From the cell containing the given text, extract its center point as (X, Y) coordinate. 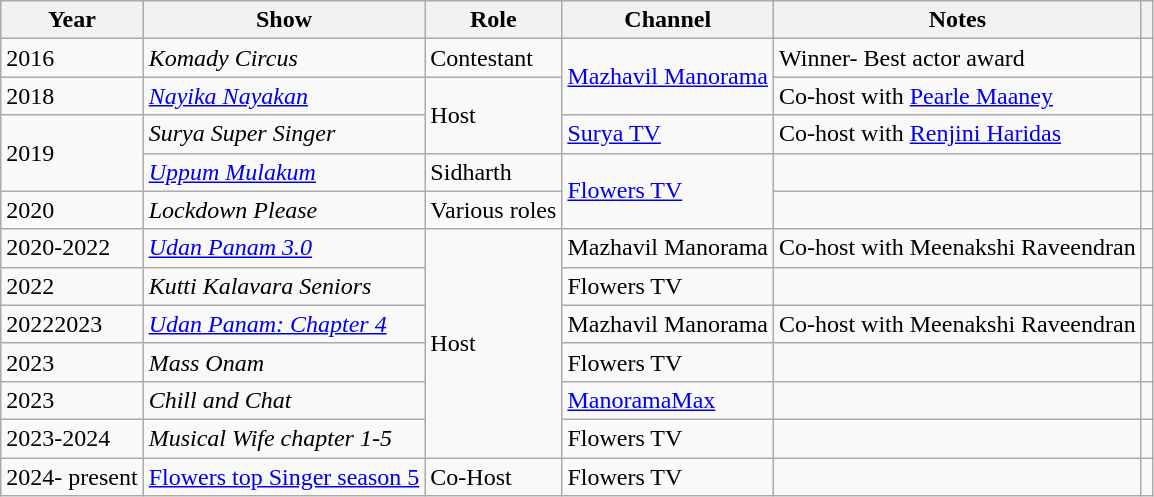
2022 (72, 286)
Show (284, 20)
Udan Panam: Chapter 4 (284, 324)
Sidharth (494, 172)
Co-Host (494, 477)
Uppum Mulakum (284, 172)
2019 (72, 153)
Co-host with Pearle Maaney (958, 96)
Mass Onam (284, 362)
Various roles (494, 210)
Channel (668, 20)
ManoramaMax (668, 400)
Flowers top Singer season 5 (284, 477)
Surya Super Singer (284, 134)
2018 (72, 96)
Role (494, 20)
Chill and Chat (284, 400)
Surya TV (668, 134)
Winner- Best actor award (958, 58)
20222023 (72, 324)
Lockdown Please (284, 210)
2024- present (72, 477)
Co-host with Renjini Haridas (958, 134)
Udan Panam 3.0 (284, 248)
2020-2022 (72, 248)
2020 (72, 210)
Year (72, 20)
Musical Wife chapter 1-5 (284, 438)
Contestant (494, 58)
Notes (958, 20)
2023-2024 (72, 438)
Nayika Nayakan (284, 96)
2016 (72, 58)
Kutti Kalavara Seniors (284, 286)
Komady Circus (284, 58)
